Detect which cell encompasses the target text, then output its [x, y] center coordinate. 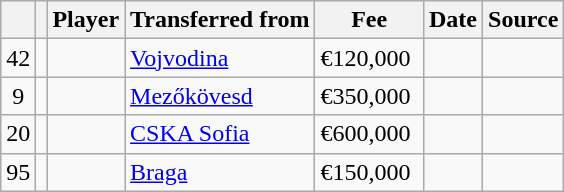
Fee [370, 20]
€150,000 [370, 172]
Source [524, 20]
9 [18, 96]
€120,000 [370, 58]
Mezőkövesd [220, 96]
Date [452, 20]
Transferred from [220, 20]
CSKA Sofia [220, 134]
20 [18, 134]
Braga [220, 172]
Vojvodina [220, 58]
€600,000 [370, 134]
95 [18, 172]
Player [86, 20]
€350,000 [370, 96]
42 [18, 58]
